Pinpoint the cell where the given text exists, returning its (x, y) midpoint coordinate. 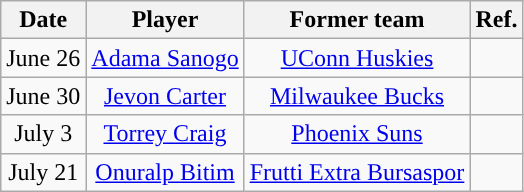
June 26 (44, 58)
UConn Huskies (357, 58)
Torrey Craig (165, 134)
Frutti Extra Bursaspor (357, 172)
Player (165, 20)
Onuralp Bitim (165, 172)
Ref. (496, 20)
Milwaukee Bucks (357, 96)
Jevon Carter (165, 96)
Adama Sanogo (165, 58)
Date (44, 20)
June 30 (44, 96)
Phoenix Suns (357, 134)
Former team (357, 20)
July 21 (44, 172)
July 3 (44, 134)
